Determine the [x, y] coordinate at the center of the cell enclosing the given text.  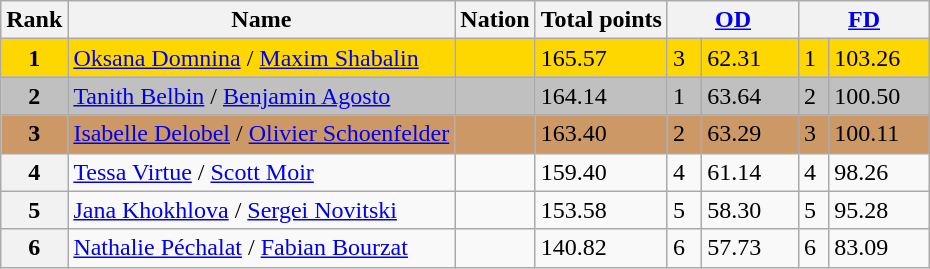
Oksana Domnina / Maxim Shabalin [262, 58]
98.26 [880, 172]
Name [262, 20]
164.14 [601, 96]
Tanith Belbin / Benjamin Agosto [262, 96]
159.40 [601, 172]
100.50 [880, 96]
165.57 [601, 58]
140.82 [601, 248]
Isabelle Delobel / Olivier Schoenfelder [262, 134]
95.28 [880, 210]
61.14 [750, 172]
163.40 [601, 134]
83.09 [880, 248]
Total points [601, 20]
58.30 [750, 210]
63.29 [750, 134]
100.11 [880, 134]
153.58 [601, 210]
Nation [495, 20]
Rank [34, 20]
57.73 [750, 248]
OD [732, 20]
63.64 [750, 96]
62.31 [750, 58]
Tessa Virtue / Scott Moir [262, 172]
Nathalie Péchalat / Fabian Bourzat [262, 248]
FD [864, 20]
103.26 [880, 58]
Jana Khokhlova / Sergei Novitski [262, 210]
